Locate the cell with the specified text and output its [x, y] center coordinate. 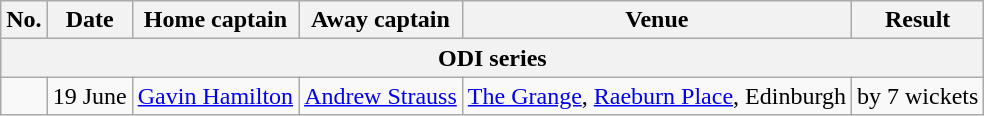
Result [918, 20]
Venue [656, 20]
Date [90, 20]
ODI series [492, 58]
19 June [90, 96]
Andrew Strauss [381, 96]
by 7 wickets [918, 96]
Away captain [381, 20]
Home captain [215, 20]
No. [24, 20]
Gavin Hamilton [215, 96]
The Grange, Raeburn Place, Edinburgh [656, 96]
